Provide the (x, y) coordinate of the cell's center where the given text is located.  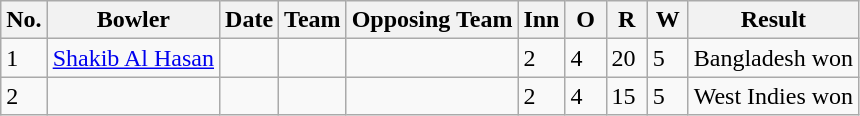
20 (626, 58)
Date (250, 20)
West Indies won (773, 96)
Opposing Team (432, 20)
Inn (542, 20)
Result (773, 20)
15 (626, 96)
No. (24, 20)
Team (313, 20)
W (668, 20)
O (586, 20)
1 (24, 58)
Bangladesh won (773, 58)
Bowler (133, 20)
R (626, 20)
Shakib Al Hasan (133, 58)
